Scan for the cell matching the given text and deliver its [x, y] coordinate at center. 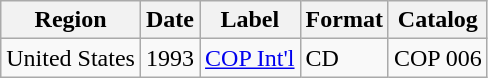
Catalog [438, 20]
Format [344, 20]
CD [344, 58]
Label [250, 20]
COP Int'l [250, 58]
United States [71, 58]
Region [71, 20]
1993 [170, 58]
COP 006 [438, 58]
Date [170, 20]
